Search for the cell housing the specified text and yield its [x, y] center coordinate. 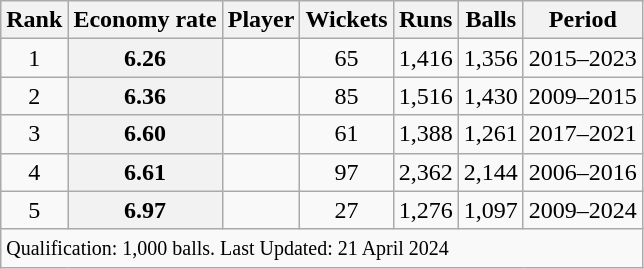
6.26 [145, 58]
2009–2024 [582, 210]
65 [346, 58]
2,144 [490, 172]
27 [346, 210]
97 [346, 172]
2 [34, 96]
2009–2015 [582, 96]
6.60 [145, 134]
2015–2023 [582, 58]
4 [34, 172]
1,261 [490, 134]
6.61 [145, 172]
1,097 [490, 210]
5 [34, 210]
Balls [490, 20]
Runs [426, 20]
6.36 [145, 96]
Qualification: 1,000 balls. Last Updated: 21 April 2024 [322, 248]
6.97 [145, 210]
Wickets [346, 20]
1,430 [490, 96]
1,416 [426, 58]
2,362 [426, 172]
1,356 [490, 58]
Economy rate [145, 20]
1 [34, 58]
2006–2016 [582, 172]
1,516 [426, 96]
61 [346, 134]
Period [582, 20]
Player [261, 20]
1,388 [426, 134]
Rank [34, 20]
1,276 [426, 210]
2017–2021 [582, 134]
3 [34, 134]
85 [346, 96]
